Find where the given text appears and provide that cell's center as (x, y) coordinate. 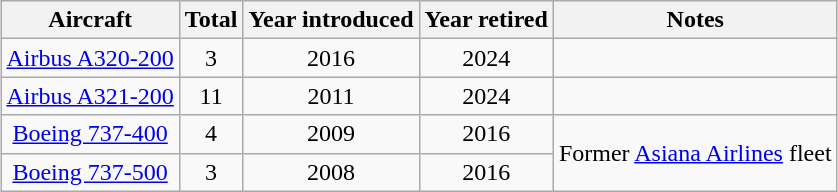
Former Asiana Airlines fleet (695, 153)
Notes (695, 20)
Year retired (486, 20)
2009 (331, 134)
2008 (331, 172)
Aircraft (90, 20)
2011 (331, 96)
Boeing 737-500 (90, 172)
Boeing 737-400 (90, 134)
Total (211, 20)
11 (211, 96)
Airbus A320-200 (90, 58)
Year introduced (331, 20)
Airbus A321-200 (90, 96)
4 (211, 134)
